Output the (x, y) coordinate of the center of the cell containing the given text.  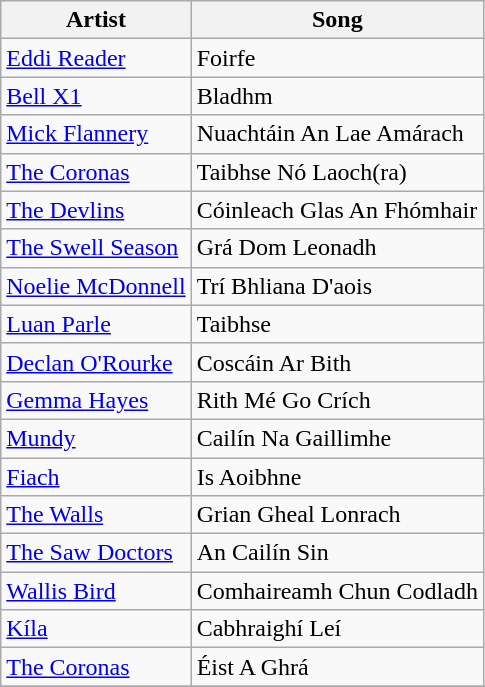
Rith Mé Go Crích (337, 400)
Grá Dom Leonadh (337, 248)
Artist (96, 20)
Mick Flannery (96, 134)
Mundy (96, 438)
Bell X1 (96, 96)
Trí Bhliana D'aois (337, 286)
Declan O'Rourke (96, 362)
Is Aoibhne (337, 477)
Cabhraighí Leí (337, 629)
Fiach (96, 477)
Nuachtáin An Lae Amárach (337, 134)
Foirfe (337, 58)
Wallis Bird (96, 591)
Cóinleach Glas An Fhómhair (337, 210)
The Swell Season (96, 248)
Cailín Na Gaillimhe (337, 438)
The Devlins (96, 210)
Kíla (96, 629)
Taibhse (337, 324)
Coscáin Ar Bith (337, 362)
Eddi Reader (96, 58)
An Cailín Sin (337, 553)
Comhaireamh Chun Codladh (337, 591)
Grian Gheal Lonrach (337, 515)
The Saw Doctors (96, 553)
The Walls (96, 515)
Song (337, 20)
Bladhm (337, 96)
Noelie McDonnell (96, 286)
Gemma Hayes (96, 400)
Taibhse Nó Laoch(ra) (337, 172)
Luan Parle (96, 324)
Éist A Ghrá (337, 667)
